Determine the (x, y) coordinate at the center of the cell enclosing the given text.  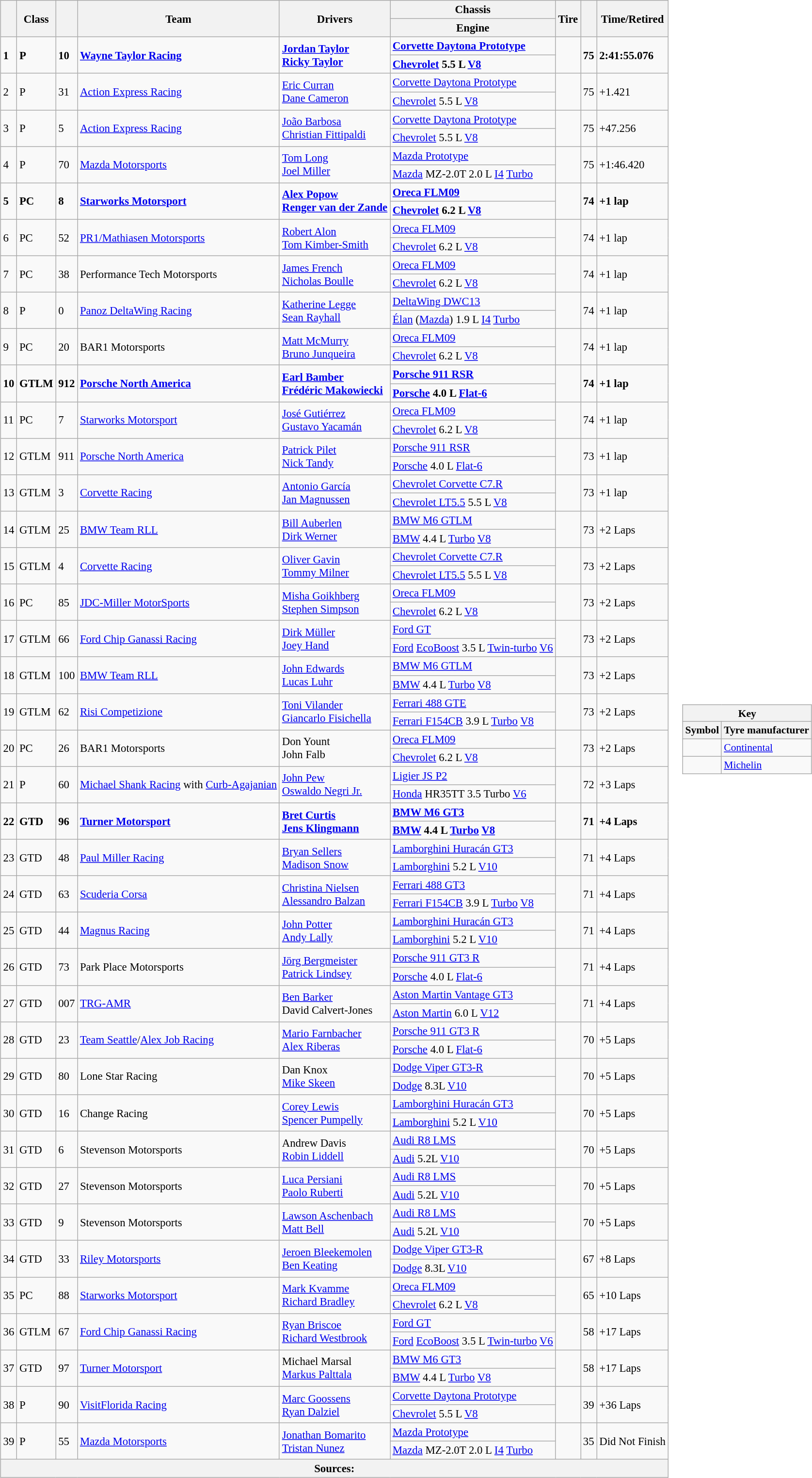
Corey Lewis Spencer Pumpelly (334, 1113)
Did Not Finish (632, 1441)
Jonathan Bomarito Tristan Nunez (334, 1441)
13 (9, 493)
Alex Popow Renger van der Zande (334, 201)
17 (9, 638)
John Edwards Lucas Luhr (334, 675)
Jeroen Bleekemolen Ben Keating (334, 1258)
62 (67, 712)
Ligier JS P2 (473, 776)
48 (67, 858)
Sources: (334, 1469)
Earl Bamber Frédéric Makowiecki (334, 383)
80 (67, 1076)
63 (67, 894)
72 (589, 785)
97 (67, 1368)
Scuderia Corsa (178, 894)
+1:46.420 (632, 165)
Robert Alon Tom Kimber-Smith (334, 238)
52 (67, 238)
Dirk Müller Joey Hand (334, 638)
TRG-AMR (178, 1003)
1 (9, 55)
+3 Laps (632, 785)
2:41:55.076 (632, 55)
DeltaWing DWC13 (473, 302)
Symbol (702, 731)
Class (36, 18)
44 (67, 930)
Don Yount John Falb (334, 748)
Aston Martin 6.0 L V12 (473, 1013)
Mark Kvamme Richard Bradley (334, 1295)
Patrick Pilet Nick Tandy (334, 456)
Bill Auberlen Dirk Werner (334, 530)
Wayne Taylor Racing (178, 55)
Engine (473, 28)
João Barbosa Christian Fittipaldi (334, 128)
2 (9, 91)
Mario Farnbacher Alex Riberas (334, 1040)
Élan (Mazda) 1.9 L I4 Turbo (473, 320)
James French Nicholas Boulle (334, 274)
VisitFlorida Racing (178, 1405)
Team (178, 18)
Aston Martin Vantage GT3 (473, 994)
Michelin (766, 765)
Drivers (334, 18)
Jörg Bergmeister Patrick Lindsey (334, 967)
100 (67, 675)
José Gutiérrez Gustavo Yacamán (334, 420)
Christina Nielsen Alessandro Balzan (334, 894)
Tom Long Joel Miller (334, 165)
007 (67, 1003)
55 (67, 1441)
Ferrari 488 GTE (473, 703)
34 (9, 1258)
0 (67, 310)
+8 Laps (632, 1258)
Jordan Taylor Ricky Taylor (334, 55)
Toni Vilander Giancarlo Fisichella (334, 712)
Eric Curran Dane Cameron (334, 91)
912 (67, 383)
24 (9, 894)
Matt McMurry Bruno Junqueira (334, 347)
Katherine Legge Sean Rayhall (334, 310)
Oliver Gavin Tommy Milner (334, 566)
Risi Competizione (178, 712)
Performance Tech Motorsports (178, 274)
Team Seattle/Alex Job Racing (178, 1040)
+47.256 (632, 128)
Lone Star Racing (178, 1076)
Chassis (473, 10)
28 (9, 1040)
90 (67, 1405)
96 (67, 821)
22 (9, 821)
37 (9, 1368)
18 (9, 675)
+1.421 (632, 91)
Ferrari 488 GT3 (473, 885)
65 (589, 1295)
PR1/Mathiasen Motorsports (178, 238)
21 (9, 785)
Tire (568, 18)
Dan Knox Mike Skeen (334, 1076)
+36 Laps (632, 1405)
Continental (766, 748)
30 (9, 1113)
32 (9, 1186)
John Potter Andy Lally (334, 930)
Park Place Motorsports (178, 967)
Marc Goossens Ryan Dalziel (334, 1405)
36 (9, 1332)
Magnus Racing (178, 930)
15 (9, 566)
12 (9, 456)
Ryan Briscoe Richard Westbrook (334, 1332)
Antonio García Jan Magnussen (334, 493)
Bryan Sellers Madison Snow (334, 858)
Michael Shank Racing with Curb-Agajanian (178, 785)
Change Racing (178, 1113)
Bret Curtis Jens Klingmann (334, 821)
60 (67, 785)
29 (9, 1076)
Paul Miller Racing (178, 858)
19 (9, 712)
14 (9, 530)
Andrew Davis Robin Liddell (334, 1150)
11 (9, 420)
+10 Laps (632, 1295)
Misha Goikhberg Stephen Simpson (334, 602)
911 (67, 456)
Panoz DeltaWing Racing (178, 310)
Riley Motorsports (178, 1258)
66 (67, 638)
Honda HR35TT 3.5 Turbo V6 (473, 794)
JDC-Miller MotorSports (178, 602)
Time/Retired (632, 18)
Key (748, 713)
88 (67, 1295)
Michael Marsal Markus Palttala (334, 1368)
Luca Persiani Paolo Ruberti (334, 1186)
Lawson Aschenbach Matt Bell (334, 1222)
John Pew Oswaldo Negri Jr. (334, 785)
Ben Barker David Calvert-Jones (334, 1003)
85 (67, 602)
Tyre manufacturer (766, 731)
